Provide the (x, y) coordinate of the cell's center where the given text is located.  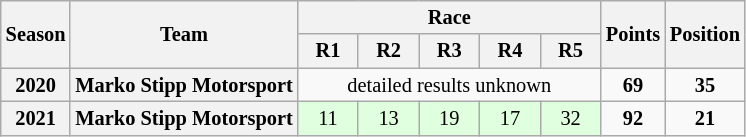
2020 (36, 85)
Points (633, 34)
13 (388, 118)
R3 (450, 51)
35 (705, 85)
Team (184, 34)
11 (328, 118)
R1 (328, 51)
21 (705, 118)
R5 (570, 51)
R4 (510, 51)
92 (633, 118)
32 (570, 118)
19 (450, 118)
Season (36, 34)
17 (510, 118)
R2 (388, 51)
Position (705, 34)
69 (633, 85)
Race (450, 17)
detailed results unknown (450, 85)
2021 (36, 118)
